Capture the cell that displays the provided text and extract its (X, Y) central coordinate. 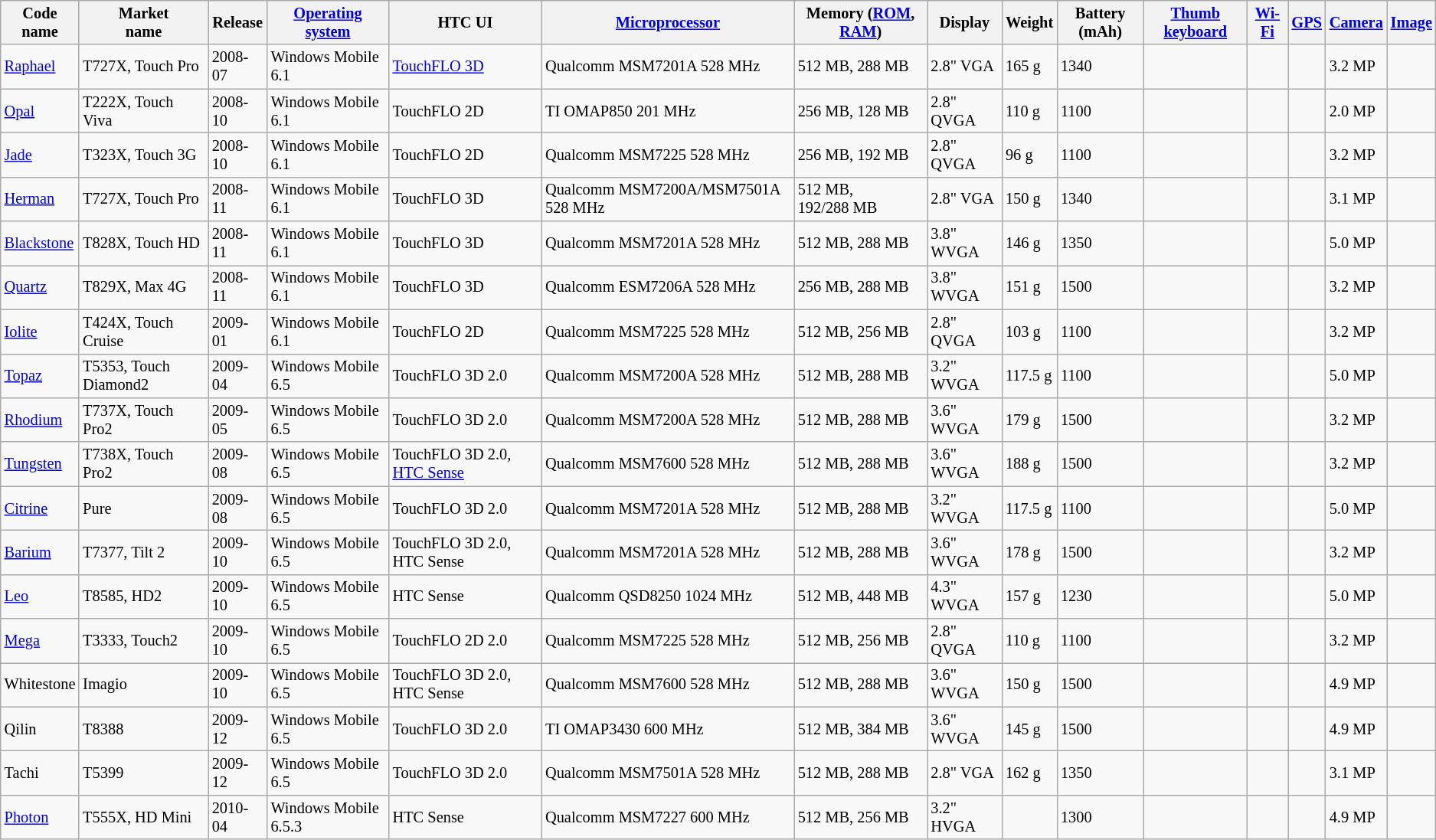
256 MB, 128 MB (861, 111)
2009-04 (237, 376)
T222X, Touch Viva (144, 111)
Operating system (328, 22)
Blackstone (40, 244)
146 g (1029, 244)
HTC UI (466, 22)
T5353, Touch Diamond2 (144, 376)
Topaz (40, 376)
103 g (1029, 332)
T5399 (144, 773)
Qualcomm QSD8250 1024 MHz (668, 596)
256 MB, 192 MB (861, 155)
Image (1411, 22)
Qualcomm MSM7501A 528 MHz (668, 773)
256 MB, 288 MB (861, 287)
Imagio (144, 685)
3.2" HVGA (964, 817)
T737X, Touch Pro2 (144, 420)
Camera (1356, 22)
2008-07 (237, 67)
4.3" WVGA (964, 596)
T738X, Touch Pro2 (144, 464)
Qualcomm MSM7200A/MSM7501A 528 MHz (668, 199)
Marketname (144, 22)
Rhodium (40, 420)
512 MB, 384 MB (861, 729)
T828X, Touch HD (144, 244)
Qualcomm ESM7206A 528 MHz (668, 287)
Codename (40, 22)
1300 (1100, 817)
Battery (mAh) (1100, 22)
Quartz (40, 287)
Qualcomm MSM7227 600 MHz (668, 817)
T8585, HD2 (144, 596)
1230 (1100, 596)
Iolite (40, 332)
Windows Mobile 6.5.3 (328, 817)
188 g (1029, 464)
Raphael (40, 67)
Tungsten (40, 464)
Photon (40, 817)
Wi-Fi (1267, 22)
157 g (1029, 596)
145 g (1029, 729)
GPS (1307, 22)
162 g (1029, 773)
T3333, Touch2 (144, 641)
151 g (1029, 287)
Barium (40, 552)
512 MB, 448 MB (861, 596)
2009-05 (237, 420)
Leo (40, 596)
Release (237, 22)
T8388 (144, 729)
Qilin (40, 729)
Herman (40, 199)
96 g (1029, 155)
T555X, HD Mini (144, 817)
179 g (1029, 420)
178 g (1029, 552)
512 MB, 192/288 MB (861, 199)
Tachi (40, 773)
Opal (40, 111)
T7377, Tilt 2 (144, 552)
Thumb keyboard (1195, 22)
2.0 MP (1356, 111)
Display (964, 22)
T829X, Max 4G (144, 287)
2010-04 (237, 817)
Memory (ROM, RAM) (861, 22)
2009-01 (237, 332)
Whitestone (40, 685)
Mega (40, 641)
T424X, Touch Cruise (144, 332)
Weight (1029, 22)
Jade (40, 155)
TouchFLO 2D 2.0 (466, 641)
TI OMAP850 201 MHz (668, 111)
TI OMAP3430 600 MHz (668, 729)
Microprocessor (668, 22)
165 g (1029, 67)
Pure (144, 508)
Citrine (40, 508)
T323X, Touch 3G (144, 155)
